Detect which cell encompasses the target text, then output its [x, y] center coordinate. 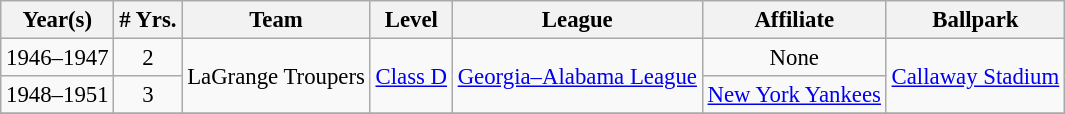
Class D [411, 76]
Year(s) [58, 20]
None [794, 58]
Ballpark [975, 20]
# Yrs. [148, 20]
3 [148, 95]
Team [276, 20]
New York Yankees [794, 95]
1948–1951 [58, 95]
Level [411, 20]
1946–1947 [58, 58]
League [577, 20]
Callaway Stadium [975, 76]
2 [148, 58]
Affiliate [794, 20]
LaGrange Troupers [276, 76]
Georgia–Alabama League [577, 76]
